Output the (x, y) coordinate of the center of the cell containing the given text.  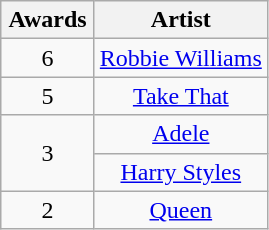
Robbie Williams (180, 58)
6 (48, 58)
Harry Styles (180, 172)
Artist (180, 20)
Awards (48, 20)
Take That (180, 96)
5 (48, 96)
Queen (180, 210)
2 (48, 210)
Adele (180, 134)
3 (48, 153)
